Determine the (X, Y) coordinate at the center of the cell enclosing the given text.  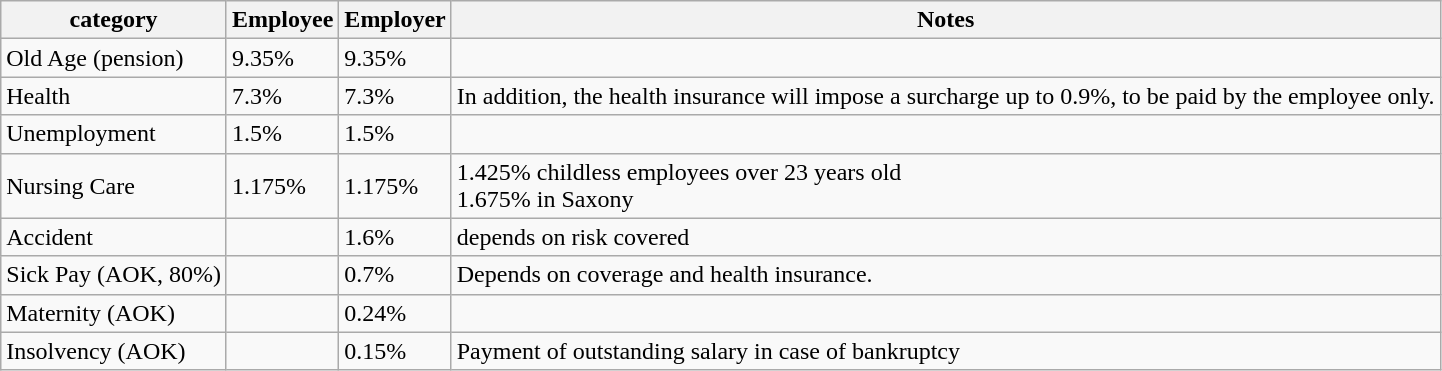
Health (114, 96)
1.6% (395, 237)
depends on risk covered (946, 237)
Employee (282, 20)
In addition, the health insurance will impose a surcharge up to 0.9%, to be paid by the employee only. (946, 96)
Unemployment (114, 134)
1.425% childless employees over 23 years old1.675% in Saxony (946, 186)
0.7% (395, 275)
Insolvency (AOK) (114, 351)
category (114, 20)
Sick Pay (AOK, 80%) (114, 275)
Maternity (AOK) (114, 313)
Accident (114, 237)
Payment of outstanding salary in case of bankruptcy (946, 351)
Nursing Care (114, 186)
Employer (395, 20)
Notes (946, 20)
0.15% (395, 351)
0.24% (395, 313)
Old Age (pension) (114, 58)
Depends on coverage and health insurance. (946, 275)
